Scan for the cell matching the given text and deliver its (x, y) coordinate at center. 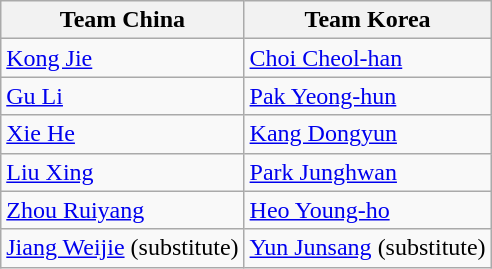
Xie He (122, 134)
Yun Junsang (substitute) (368, 248)
Heo Young-ho (368, 210)
Kong Jie (122, 58)
Park Junghwan (368, 172)
Zhou Ruiyang (122, 210)
Team China (122, 20)
Team Korea (368, 20)
Kang Dongyun (368, 134)
Gu Li (122, 96)
Jiang Weijie (substitute) (122, 248)
Pak Yeong-hun (368, 96)
Choi Cheol-han (368, 58)
Liu Xing (122, 172)
